Return (X, Y) of the center of cell containing provided text 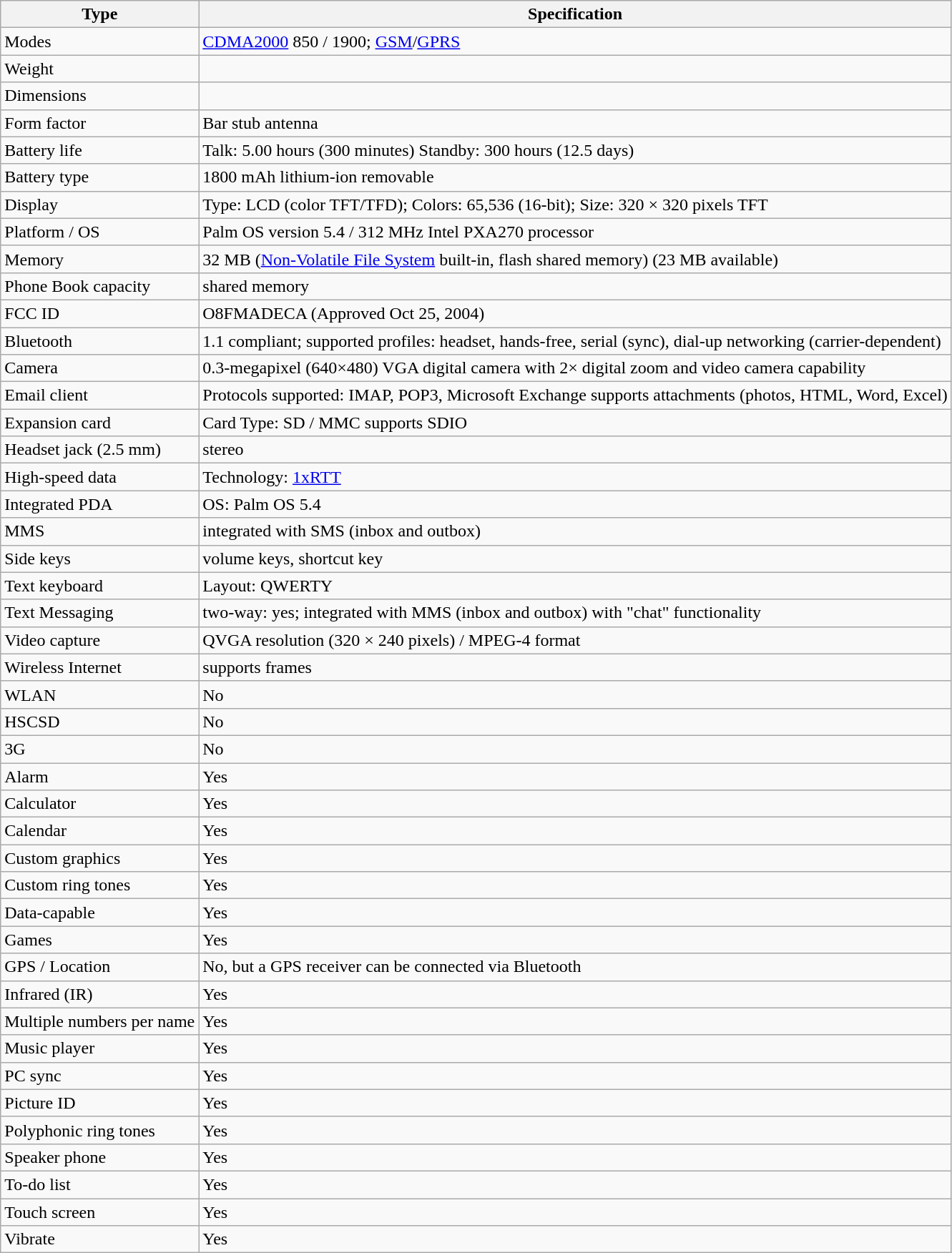
Weight (100, 69)
supports frames (575, 667)
Battery life (100, 150)
Alarm (100, 776)
3G (100, 749)
Technology: 1xRTT (575, 477)
32 MB (Non-Volatile File System built-in, flash shared memory) (23 MB available) (575, 259)
0.3-megapixel (640×480) VGA digital camera with 2× digital zoom and video camera capability (575, 368)
Polyphonic ring tones (100, 1130)
1800 mAh lithium-ion removable (575, 177)
HSCSD (100, 722)
volume keys, shortcut key (575, 559)
Infrared (IR) (100, 994)
Multiple numbers per name (100, 1021)
No, but a GPS receiver can be connected via Bluetooth (575, 967)
shared memory (575, 286)
Bar stub antenna (575, 123)
PC sync (100, 1076)
Custom ring tones (100, 885)
Phone Book capacity (100, 286)
WLAN (100, 694)
MMS (100, 531)
Email client (100, 395)
Type (100, 14)
OS: Palm OS 5.4 (575, 504)
To-do list (100, 1184)
two-way: yes; integrated with MMS (inbox and outbox) with "chat" functionality (575, 613)
Wireless Internet (100, 667)
Type: LCD (color TFT/TFD); Colors: 65,536 (16-bit); Size: 320 × 320 pixels TFT (575, 205)
Display (100, 205)
Custom graphics (100, 858)
Picture ID (100, 1103)
integrated with SMS (inbox and outbox) (575, 531)
QVGA resolution (320 × 240 pixels) / MPEG-4 format (575, 640)
Bluetooth (100, 341)
Integrated PDA (100, 504)
Calendar (100, 831)
Vibrate (100, 1239)
Talk: 5.00 hours (300 minutes) Standby: 300 hours (12.5 days) (575, 150)
Video capture (100, 640)
Form factor (100, 123)
Expansion card (100, 423)
GPS / Location (100, 967)
Specification (575, 14)
Games (100, 940)
Protocols supported: IMAP, POP3, Microsoft Exchange supports attachments (photos, HTML, Word, Excel) (575, 395)
stereo (575, 450)
Text keyboard (100, 586)
Side keys (100, 559)
Text Messaging (100, 613)
Data-capable (100, 913)
Platform / OS (100, 232)
Layout: QWERTY (575, 586)
Dimensions (100, 96)
FCC ID (100, 313)
Modes (100, 41)
Speaker phone (100, 1157)
Memory (100, 259)
CDMA2000 850 / 1900; GSM/GPRS (575, 41)
Palm OS version 5.4 / 312 MHz Intel PXA270 processor (575, 232)
Camera (100, 368)
High-speed data (100, 477)
Headset jack (2.5 mm) (100, 450)
Card Type: SD / MMC supports SDIO (575, 423)
1.1 compliant; supported profiles: headset, hands-free, serial (sync), dial-up networking (carrier-dependent) (575, 341)
Battery type (100, 177)
Calculator (100, 804)
O8FMADECA (Approved Oct 25, 2004) (575, 313)
Music player (100, 1048)
Touch screen (100, 1212)
